Locate the cell with the specified text and output its [X, Y] center coordinate. 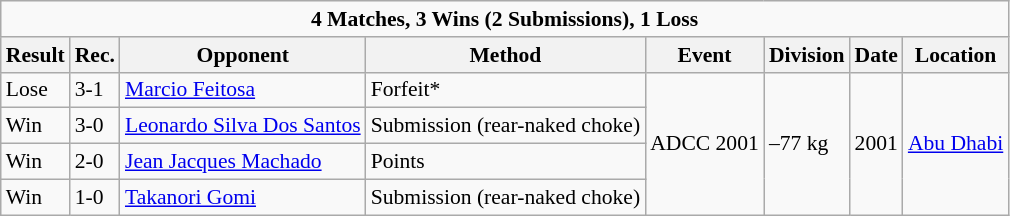
ADCC 2001 [704, 143]
2-0 [95, 162]
1-0 [95, 197]
Location [956, 55]
2001 [876, 143]
Rec. [95, 55]
Points [506, 162]
Abu Dhabi [956, 143]
3-0 [95, 126]
–77 kg [807, 143]
3-1 [95, 90]
Date [876, 55]
Forfeit* [506, 90]
Division [807, 55]
Opponent [243, 55]
Method [506, 55]
Jean Jacques Machado [243, 162]
Takanori Gomi [243, 197]
Event [704, 55]
Result [36, 55]
Lose [36, 90]
4 Matches, 3 Wins (2 Submissions), 1 Loss [505, 19]
Marcio Feitosa [243, 90]
Leonardo Silva Dos Santos [243, 126]
